Scan for the cell matching the given text and deliver its [x, y] coordinate at center. 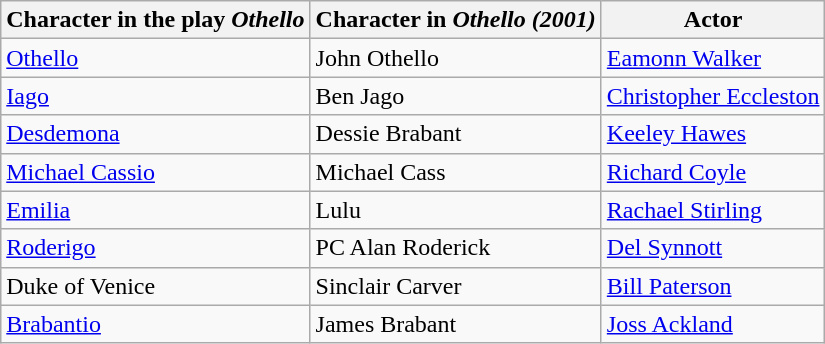
Lulu [456, 210]
Del Synnott [713, 248]
Christopher Eccleston [713, 96]
Character in the play Othello [156, 20]
PC Alan Roderick [456, 248]
Eamonn Walker [713, 58]
Duke of Venice [156, 286]
Bill Paterson [713, 286]
Brabantio [156, 324]
John Othello [456, 58]
Character in Othello (2001) [456, 20]
Roderigo [156, 248]
Desdemona [156, 134]
Sinclair Carver [456, 286]
Actor [713, 20]
Richard Coyle [713, 172]
Rachael Stirling [713, 210]
Dessie Brabant [456, 134]
Keeley Hawes [713, 134]
Iago [156, 96]
Ben Jago [456, 96]
Michael Cass [456, 172]
Joss Ackland [713, 324]
Othello [156, 58]
Michael Cassio [156, 172]
James Brabant [456, 324]
Emilia [156, 210]
